Return (X, Y) of the center of cell containing provided text 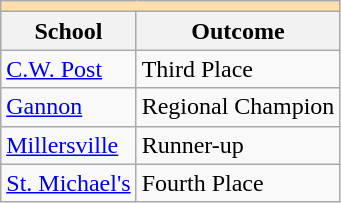
Runner-up (238, 145)
Regional Champion (238, 107)
C.W. Post (68, 69)
School (68, 31)
Third Place (238, 69)
Millersville (68, 145)
Fourth Place (238, 183)
St. Michael's (68, 183)
Outcome (238, 31)
Gannon (68, 107)
